From the cell containing the given text, extract its center point as [X, Y] coordinate. 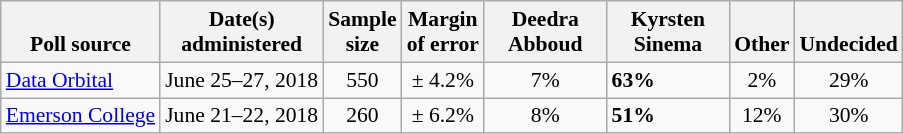
7% [546, 80]
51% [668, 116]
KyrstenSinema [668, 32]
2% [762, 80]
Undecided [848, 32]
Date(s)administered [242, 32]
63% [668, 80]
29% [848, 80]
DeedraAbboud [546, 32]
Poll source [80, 32]
June 21–22, 2018 [242, 116]
Samplesize [362, 32]
30% [848, 116]
Marginof error [443, 32]
Other [762, 32]
12% [762, 116]
8% [546, 116]
June 25–27, 2018 [242, 80]
± 4.2% [443, 80]
Emerson College [80, 116]
Data Orbital [80, 80]
550 [362, 80]
260 [362, 116]
± 6.2% [443, 116]
